Identify which cell holds the provided text, then report its (x, y) central coordinate. 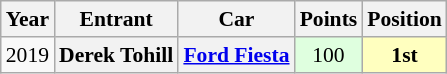
100 (329, 55)
Ford Fiesta (236, 55)
Points (329, 19)
Position (404, 19)
1st (404, 55)
2019 (28, 55)
Car (236, 19)
Year (28, 19)
Entrant (116, 19)
Derek Tohill (116, 55)
